Scan for the cell matching the given text and deliver its (X, Y) coordinate at center. 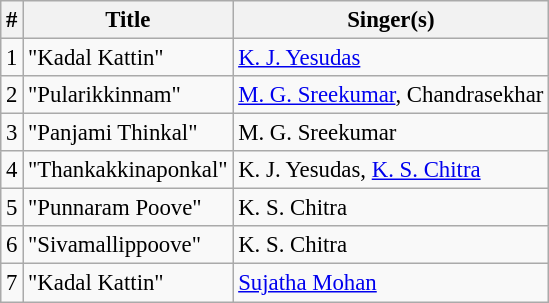
"Punnaram Poove" (128, 208)
3 (12, 133)
4 (12, 170)
1 (12, 58)
Singer(s) (391, 20)
2 (12, 95)
M. G. Sreekumar, Chandrasekhar (391, 95)
Sujatha Mohan (391, 283)
"Sivamallippoove" (128, 245)
# (12, 20)
M. G. Sreekumar (391, 133)
Title (128, 20)
"Panjami Thinkal" (128, 133)
"Pularikkinnam" (128, 95)
K. J. Yesudas, K. S. Chitra (391, 170)
5 (12, 208)
6 (12, 245)
"Thankakkinaponkal" (128, 170)
7 (12, 283)
K. J. Yesudas (391, 58)
